Detect which cell encompasses the target text, then output its (x, y) center coordinate. 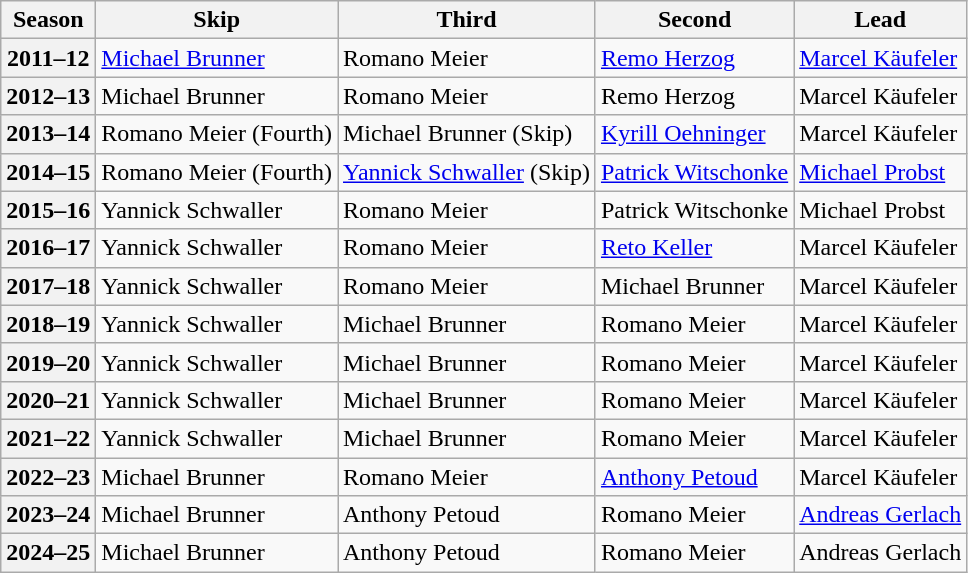
2011–12 (48, 58)
2013–14 (48, 134)
Third (467, 20)
Michael Brunner (Skip) (467, 134)
2020–21 (48, 400)
2019–20 (48, 362)
Lead (880, 20)
Season (48, 20)
Second (694, 20)
Kyrill Oehninger (694, 134)
2021–22 (48, 438)
2022–23 (48, 477)
Skip (217, 20)
2014–15 (48, 172)
Reto Keller (694, 248)
2016–17 (48, 248)
2015–16 (48, 210)
Yannick Schwaller (Skip) (467, 172)
2018–19 (48, 324)
2017–18 (48, 286)
2012–13 (48, 96)
2023–24 (48, 515)
2024–25 (48, 553)
